Output the (X, Y) coordinate of the center of the cell containing the given text.  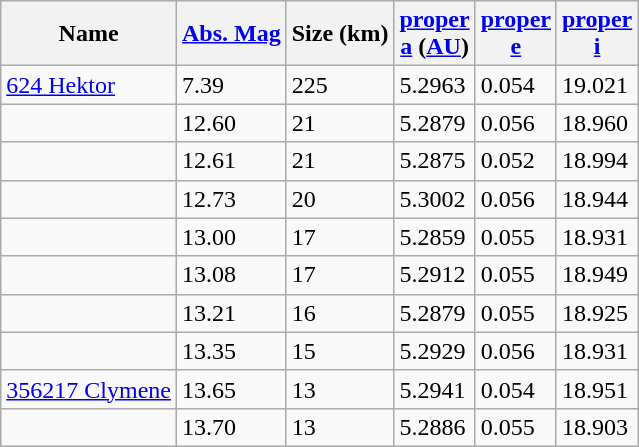
15 (340, 351)
propera (AU) (434, 34)
5.2859 (434, 237)
13.08 (231, 275)
356217 Clymene (89, 389)
5.2941 (434, 389)
13.21 (231, 313)
16 (340, 313)
18.925 (596, 313)
18.951 (596, 389)
20 (340, 199)
18.994 (596, 161)
0.052 (516, 161)
18.960 (596, 123)
5.2886 (434, 427)
13.65 (231, 389)
Abs. Mag (231, 34)
5.3002 (434, 199)
624 Hektor (89, 85)
5.2912 (434, 275)
7.39 (231, 85)
19.021 (596, 85)
12.61 (231, 161)
13.35 (231, 351)
18.949 (596, 275)
18.944 (596, 199)
Name (89, 34)
5.2929 (434, 351)
propere (516, 34)
12.60 (231, 123)
13.00 (231, 237)
13.70 (231, 427)
5.2875 (434, 161)
18.903 (596, 427)
12.73 (231, 199)
5.2963 (434, 85)
225 (340, 85)
properi (596, 34)
Size (km) (340, 34)
